Find where the given text appears and provide that cell's center as [x, y] coordinate. 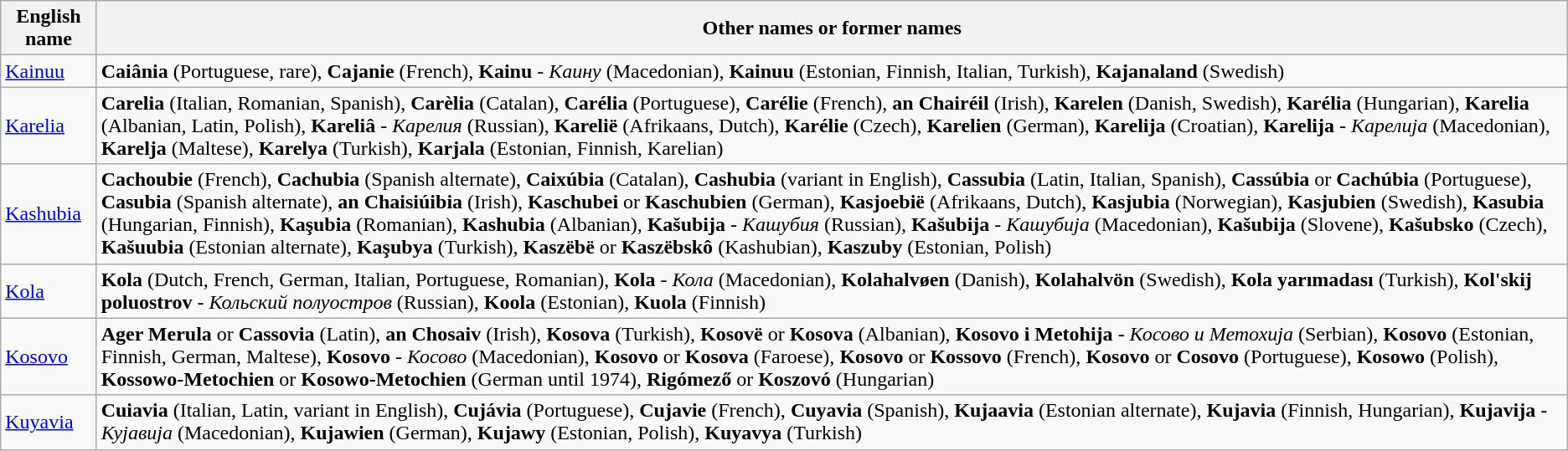
Kainuu [49, 71]
English name [49, 28]
Kosovo [49, 356]
Other names or former names [832, 28]
Kola [49, 291]
Caiânia (Portuguese, rare), Cajanie (French), Kainu - Каину (Macedonian), Kainuu (Estonian, Finnish, Italian, Turkish), Kajanaland (Swedish) [832, 71]
Kashubia [49, 214]
Karelia [49, 126]
Kuyavia [49, 422]
